Return (X, Y) of the center of cell containing provided text 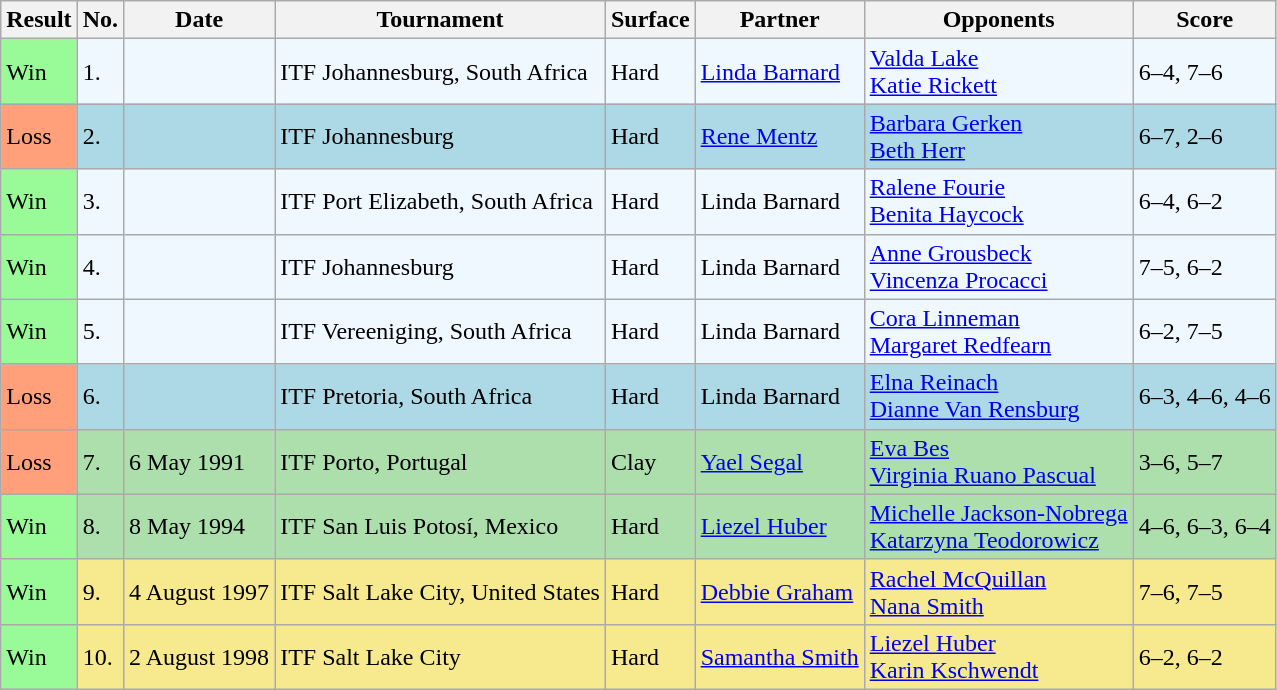
Samantha Smith (780, 656)
4–6, 6–3, 6–4 (1204, 526)
4. (100, 266)
Cora Linneman Margaret Redfearn (998, 332)
6–2, 6–2 (1204, 656)
ITF San Luis Potosí, Mexico (440, 526)
Valda Lake Katie Rickett (998, 72)
Michelle Jackson-Nobrega Katarzyna Teodorowicz (998, 526)
Tournament (440, 20)
7–6, 7–5 (1204, 592)
ITF Vereeniging, South Africa (440, 332)
ITF Salt Lake City, United States (440, 592)
Opponents (998, 20)
No. (100, 20)
ITF Salt Lake City (440, 656)
Elna Reinach Dianne Van Rensburg (998, 396)
Barbara Gerken Beth Herr (998, 136)
Surface (650, 20)
9. (100, 592)
Yael Segal (780, 462)
2 August 1998 (200, 656)
7. (100, 462)
Anne Grousbeck Vincenza Procacci (998, 266)
Result (39, 20)
Ralene Fourie Benita Haycock (998, 202)
8. (100, 526)
Debbie Graham (780, 592)
6–3, 4–6, 4–6 (1204, 396)
6 May 1991 (200, 462)
6–4, 6–2 (1204, 202)
Liezel Huber (780, 526)
4 August 1997 (200, 592)
10. (100, 656)
ITF Port Elizabeth, South Africa (440, 202)
8 May 1994 (200, 526)
2. (100, 136)
6–4, 7–6 (1204, 72)
Rene Mentz (780, 136)
1. (100, 72)
ITF Johannesburg, South Africa (440, 72)
ITF Porto, Portugal (440, 462)
7–5, 6–2 (1204, 266)
5. (100, 332)
Score (1204, 20)
ITF Pretoria, South Africa (440, 396)
Rachel McQuillan Nana Smith (998, 592)
Clay (650, 462)
Partner (780, 20)
Eva Bes Virginia Ruano Pascual (998, 462)
Date (200, 20)
6–2, 7–5 (1204, 332)
Liezel Huber Karin Kschwendt (998, 656)
6. (100, 396)
3. (100, 202)
6–7, 2–6 (1204, 136)
3–6, 5–7 (1204, 462)
